Return the [x, y] coordinate for the center point of the cell that contains the specified text.  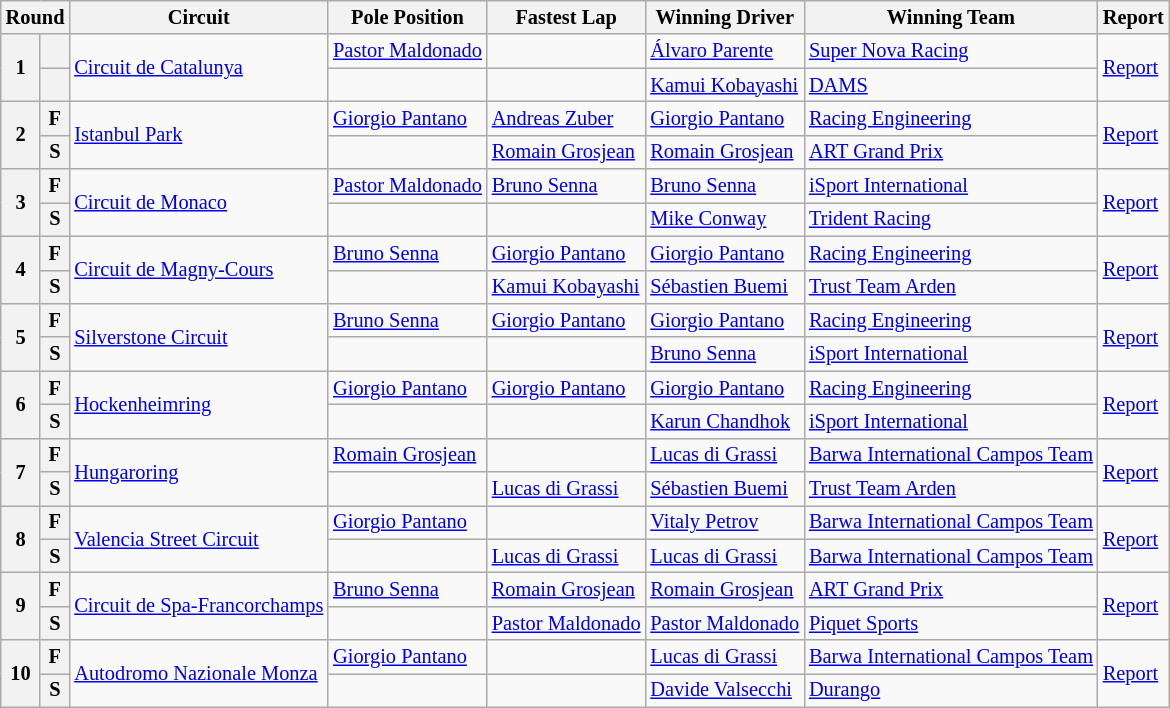
Circuit de Magny-Cours [198, 270]
10 [20, 674]
Istanbul Park [198, 134]
Winning Team [951, 17]
9 [20, 606]
DAMS [951, 85]
Valencia Street Circuit [198, 538]
6 [20, 404]
Vitaly Petrov [724, 522]
Circuit de Catalunya [198, 68]
Karun Chandhok [724, 421]
Winning Driver [724, 17]
Hockenheimring [198, 404]
Silverstone Circuit [198, 336]
3 [20, 202]
Hungaroring [198, 472]
1 [20, 68]
8 [20, 538]
Andreas Zuber [566, 118]
Fastest Lap [566, 17]
Trident Racing [951, 219]
2 [20, 134]
Durango [951, 690]
Piquet Sports [951, 623]
Davide Valsecchi [724, 690]
Álvaro Parente [724, 51]
Circuit [198, 17]
Mike Conway [724, 219]
Round [36, 17]
Circuit de Spa-Francorchamps [198, 606]
5 [20, 336]
Super Nova Racing [951, 51]
7 [20, 472]
4 [20, 270]
Autodromo Nazionale Monza [198, 674]
Pole Position [408, 17]
Circuit de Monaco [198, 202]
